Pinpoint the cell where the given text exists, returning its (x, y) midpoint coordinate. 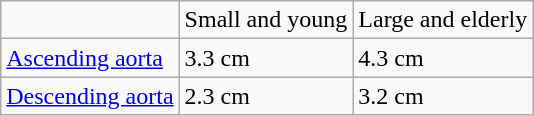
3.3 cm (266, 58)
Descending aorta (90, 96)
2.3 cm (266, 96)
Large and elderly (443, 20)
Ascending aorta (90, 58)
4.3 cm (443, 58)
3.2 cm (443, 96)
Small and young (266, 20)
